Determine the (x, y) coordinate at the center of the cell enclosing the given text.  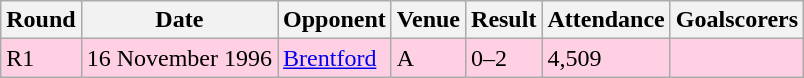
Date (179, 20)
Round (41, 20)
Brentford (335, 58)
Opponent (335, 20)
16 November 1996 (179, 58)
Venue (428, 20)
4,509 (606, 58)
A (428, 58)
Attendance (606, 20)
Goalscorers (736, 20)
0–2 (504, 58)
R1 (41, 58)
Result (504, 20)
